Determine the [x, y] coordinate at the center of the cell enclosing the given text.  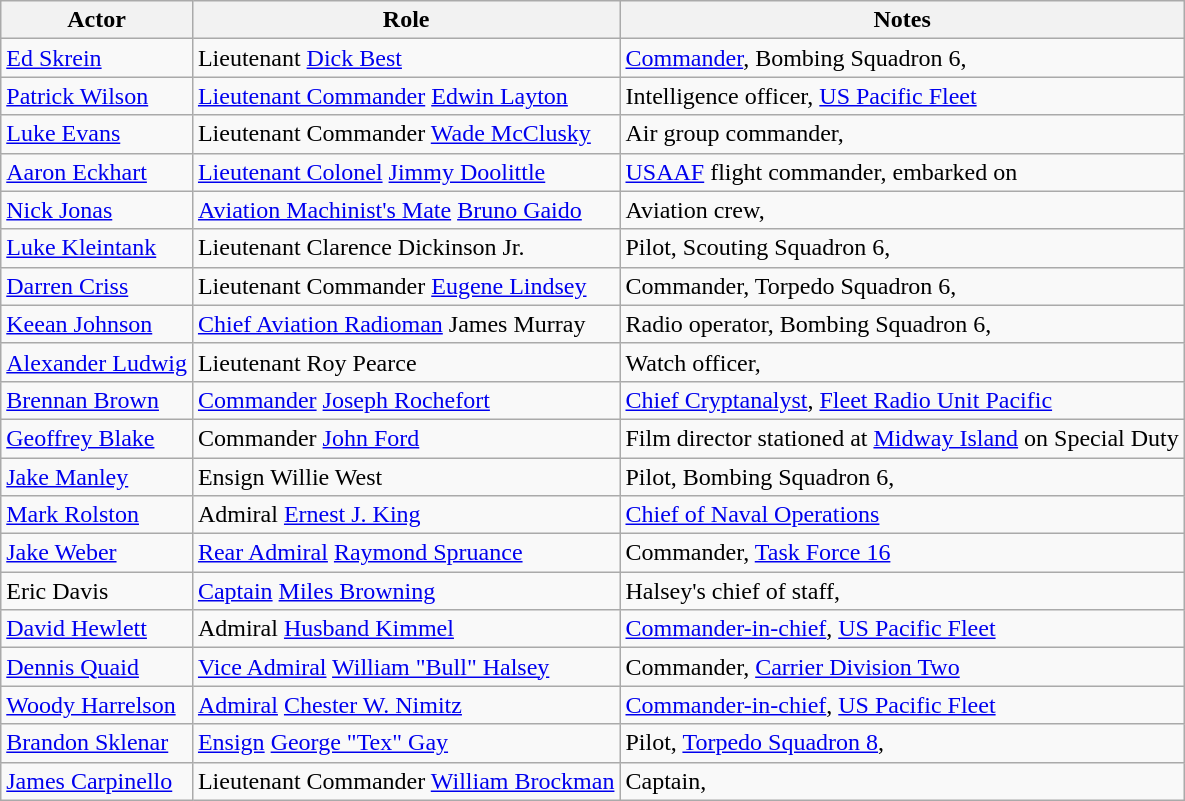
Jake Manley [97, 477]
Rear Admiral Raymond Spruance [406, 553]
Darren Criss [97, 286]
Watch officer, [902, 362]
Pilot, Torpedo Squadron 8, [902, 743]
Admiral Husband Kimmel [406, 629]
Chief of Naval Operations [902, 515]
Commander, Bombing Squadron 6, [902, 58]
Ensign Willie West [406, 477]
Aaron Eckhart [97, 172]
Commander, Task Force 16 [902, 553]
David Hewlett [97, 629]
Lieutenant Commander Edwin Layton [406, 96]
Ensign George "Tex" Gay [406, 743]
Role [406, 20]
Geoffrey Blake [97, 438]
Lieutenant Clarence Dickinson Jr. [406, 248]
Eric Davis [97, 591]
Air group commander, [902, 134]
Dennis Quaid [97, 667]
Mark Rolston [97, 515]
Captain Miles Browning [406, 591]
Admiral Chester W. Nimitz [406, 705]
Alexander Ludwig [97, 362]
Lieutenant Colonel Jimmy Doolittle [406, 172]
Ed Skrein [97, 58]
Patrick Wilson [97, 96]
Woody Harrelson [97, 705]
Captain, [902, 781]
Aviation Machinist's Mate Bruno Gaido [406, 210]
Lieutenant Commander Eugene Lindsey [406, 286]
Halsey's chief of staff, [902, 591]
Radio operator, Bombing Squadron 6, [902, 324]
Lieutenant Commander William Brockman [406, 781]
Commander Joseph Rochefort [406, 400]
Commander John Ford [406, 438]
Keean Johnson [97, 324]
Admiral Ernest J. King [406, 515]
Lieutenant Roy Pearce [406, 362]
Luke Kleintank [97, 248]
Luke Evans [97, 134]
Actor [97, 20]
Brennan Brown [97, 400]
Chief Cryptanalyst, Fleet Radio Unit Pacific [902, 400]
Lieutenant Dick Best [406, 58]
USAAF flight commander, embarked on [902, 172]
Aviation crew, [902, 210]
Commander, Torpedo Squadron 6, [902, 286]
James Carpinello [97, 781]
Lieutenant Commander Wade McClusky [406, 134]
Brandon Sklenar [97, 743]
Commander, Carrier Division Two [902, 667]
Film director stationed at Midway Island on Special Duty [902, 438]
Intelligence officer, US Pacific Fleet [902, 96]
Pilot, Scouting Squadron 6, [902, 248]
Vice Admiral William "Bull" Halsey [406, 667]
Nick Jonas [97, 210]
Notes [902, 20]
Chief Aviation Radioman James Murray [406, 324]
Pilot, Bombing Squadron 6, [902, 477]
Jake Weber [97, 553]
